Find where the given text appears and provide that cell's center as [X, Y] coordinate. 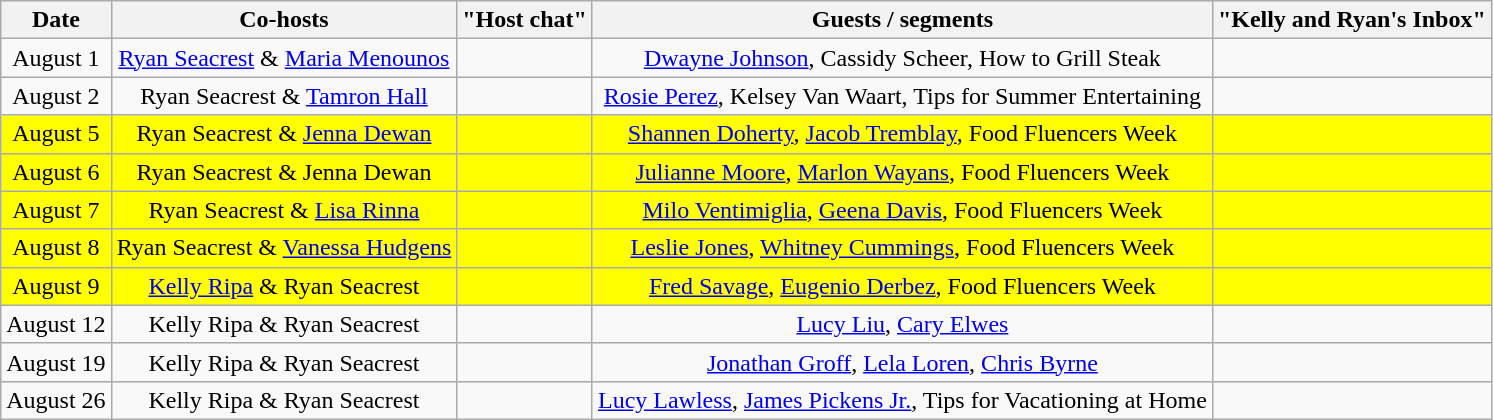
Date [56, 20]
August 2 [56, 96]
August 26 [56, 400]
Ryan Seacrest & Maria Menounos [284, 58]
Julianne Moore, Marlon Wayans, Food Fluencers Week [902, 172]
Guests / segments [902, 20]
Co-hosts [284, 20]
Jonathan Groff, Lela Loren, Chris Byrne [902, 362]
August 1 [56, 58]
Ryan Seacrest & Vanessa Hudgens [284, 248]
Milo Ventimiglia, Geena Davis, Food Fluencers Week [902, 210]
Ryan Seacrest & Lisa Rinna [284, 210]
Dwayne Johnson, Cassidy Scheer, How to Grill Steak [902, 58]
Rosie Perez, Kelsey Van Waart, Tips for Summer Entertaining [902, 96]
August 7 [56, 210]
August 19 [56, 362]
Ryan Seacrest & Tamron Hall [284, 96]
Leslie Jones, Whitney Cummings, Food Fluencers Week [902, 248]
August 6 [56, 172]
August 8 [56, 248]
August 5 [56, 134]
Fred Savage, Eugenio Derbez, Food Fluencers Week [902, 286]
Shannen Doherty, Jacob Tremblay, Food Fluencers Week [902, 134]
"Kelly and Ryan's Inbox" [1352, 20]
"Host chat" [525, 20]
August 9 [56, 286]
Lucy Lawless, James Pickens Jr., Tips for Vacationing at Home [902, 400]
August 12 [56, 324]
Lucy Liu, Cary Elwes [902, 324]
